Return the (X, Y) coordinate for the center point of the cell that contains the specified text.  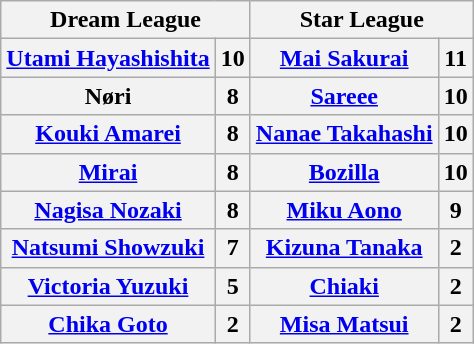
Chika Goto (108, 324)
Nagisa Nozaki (108, 210)
Victoria Yuzuki (108, 286)
Chiaki (344, 286)
9 (456, 210)
Mirai (108, 172)
11 (456, 58)
Miku Aono (344, 210)
Sareee (344, 96)
Dream League (126, 20)
Nøri (108, 96)
Kizuna Tanaka (344, 248)
Star League (362, 20)
5 (232, 286)
Nanae Takahashi (344, 134)
7 (232, 248)
Bozilla (344, 172)
Misa Matsui (344, 324)
Utami Hayashishita (108, 58)
Mai Sakurai (344, 58)
Natsumi Showzuki (108, 248)
Kouki Amarei (108, 134)
